Detect which cell encompasses the target text, then output its [x, y] center coordinate. 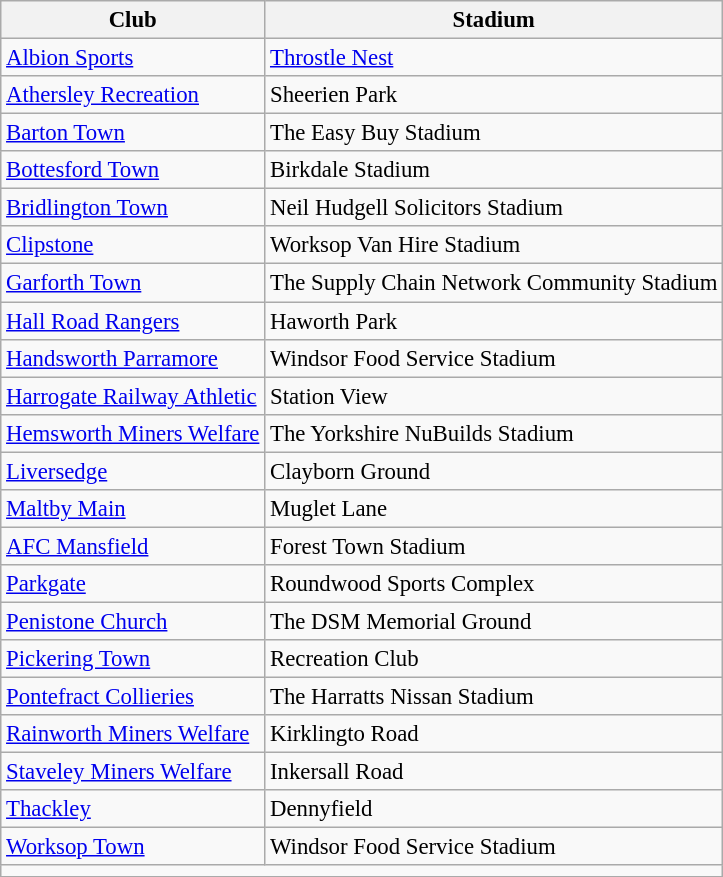
Barton Town [133, 133]
Throstle Nest [494, 58]
Thackley [133, 809]
Clayborn Ground [494, 471]
Forest Town Stadium [494, 546]
The Yorkshire NuBuilds Stadium [494, 433]
Clipstone [133, 245]
The Supply Chain Network Community Stadium [494, 283]
Liversedge [133, 471]
Birkdale Stadium [494, 170]
Dennyfield [494, 809]
Recreation Club [494, 659]
Rainworth Miners Welfare [133, 734]
Harrogate Railway Athletic [133, 396]
AFC Mansfield [133, 546]
Stadium [494, 20]
Hall Road Rangers [133, 321]
Haworth Park [494, 321]
Pickering Town [133, 659]
Bottesford Town [133, 170]
Pontefract Collieries [133, 697]
Parkgate [133, 584]
Station View [494, 396]
Maltby Main [133, 509]
Athersley Recreation [133, 95]
Sheerien Park [494, 95]
Garforth Town [133, 283]
Worksop Town [133, 847]
The Harratts Nissan Stadium [494, 697]
Albion Sports [133, 58]
Roundwood Sports Complex [494, 584]
The Easy Buy Stadium [494, 133]
Club [133, 20]
Neil Hudgell Solicitors Stadium [494, 208]
Penistone Church [133, 621]
Muglet Lane [494, 509]
The DSM Memorial Ground [494, 621]
Hemsworth Miners Welfare [133, 433]
Worksop Van Hire Stadium [494, 245]
Kirklingto Road [494, 734]
Inkersall Road [494, 772]
Bridlington Town [133, 208]
Staveley Miners Welfare [133, 772]
Handsworth Parramore [133, 358]
